From the cell containing the given text, extract its center point as (X, Y) coordinate. 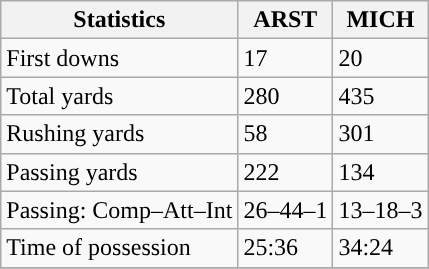
222 (286, 172)
ARST (286, 20)
301 (380, 134)
Statistics (120, 20)
134 (380, 172)
20 (380, 58)
26–44–1 (286, 210)
Passing: Comp–Att–Int (120, 210)
17 (286, 58)
34:24 (380, 248)
First downs (120, 58)
13–18–3 (380, 210)
Time of possession (120, 248)
25:36 (286, 248)
58 (286, 134)
Total yards (120, 96)
Rushing yards (120, 134)
MICH (380, 20)
435 (380, 96)
Passing yards (120, 172)
280 (286, 96)
